For the text-containing cell, return its midpoint in [X, Y] coordinate format. 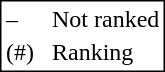
– [20, 19]
(#) [20, 53]
Ranking [105, 53]
Not ranked [105, 19]
